Output the [X, Y] coordinate of the center of the cell containing the given text.  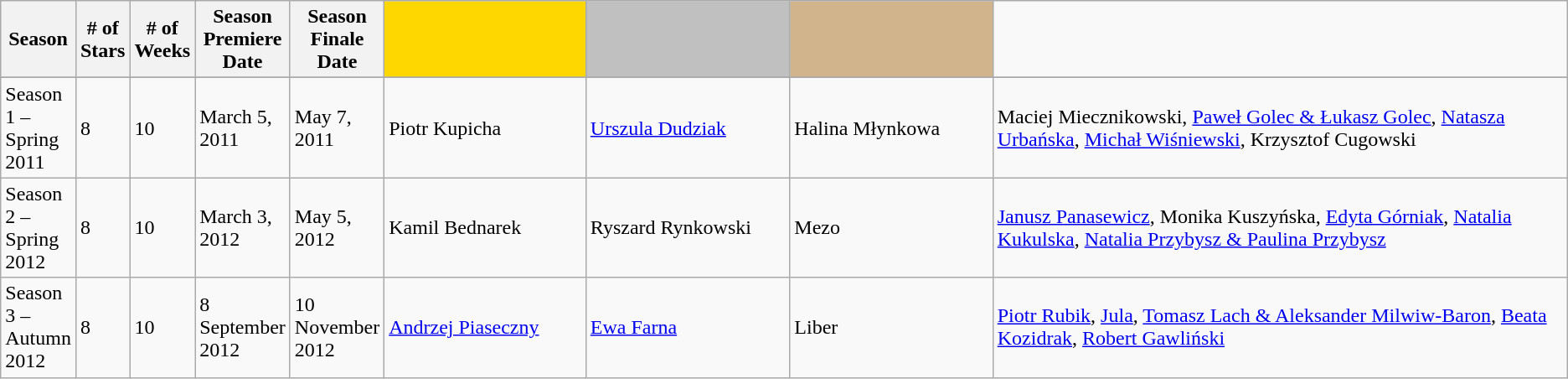
Piotr Kupicha [486, 127]
May 7, 2011 [337, 127]
Mezo [891, 228]
Piotr Rubik, Jula, Tomasz Lach & Aleksander Milwiw-Baron, Beata Kozidrak, Robert Gawliński [1280, 327]
Season [39, 39]
# ofWeeks [162, 39]
Urszula Dudziak [687, 127]
# ofStars [102, 39]
Kamil Bednarek [486, 228]
Ewa Farna [687, 327]
Andrzej Piaseczny [486, 327]
Maciej Miecznikowski, Paweł Golec & Łukasz Golec, Natasza Urbańska, Michał Wiśniewski, Krzysztof Cugowski [1280, 127]
Season 2 – Spring 2012 [39, 228]
Season Finale Date [337, 39]
8 September 2012 [243, 327]
May 5, 2012 [337, 228]
Season 1 – Spring 2011 [39, 127]
Halina Młynkowa [891, 127]
March 3, 2012 [243, 228]
Season Premiere Date [243, 39]
10 November 2012 [337, 327]
Janusz Panasewicz, Monika Kuszyńska, Edyta Górniak, Natalia Kukulska, Natalia Przybysz & Paulina Przybysz [1280, 228]
Liber [891, 327]
Season 3 – Autumn 2012 [39, 327]
Ryszard Rynkowski [687, 228]
March 5, 2011 [243, 127]
